Return the (X, Y) coordinate for the center point of the cell that contains the specified text.  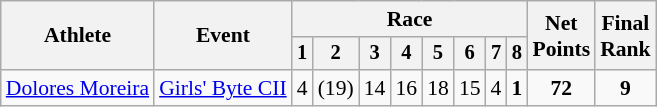
2 (336, 54)
Final Rank (626, 36)
8 (516, 54)
9 (626, 88)
Dolores Moreira (78, 88)
7 (496, 54)
72 (561, 88)
(19) (336, 88)
Athlete (78, 36)
18 (438, 88)
6 (470, 54)
14 (375, 88)
NetPoints (561, 36)
5 (438, 54)
Event (223, 36)
16 (406, 88)
Race (410, 19)
Girls' Byte CII (223, 88)
15 (470, 88)
3 (375, 54)
